Find where the given text appears and provide that cell's center as (x, y) coordinate. 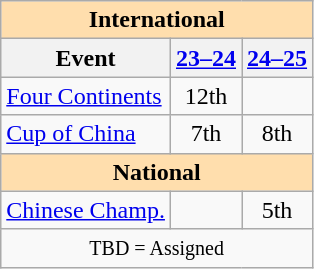
International (157, 20)
National (157, 172)
Four Continents (86, 96)
12th (206, 96)
8th (278, 134)
Chinese Champ. (86, 210)
Event (86, 58)
5th (278, 210)
23–24 (206, 58)
Cup of China (86, 134)
24–25 (278, 58)
7th (206, 134)
TBD = Assigned (157, 248)
